Determine the (X, Y) coordinate at the center of the cell enclosing the given text.  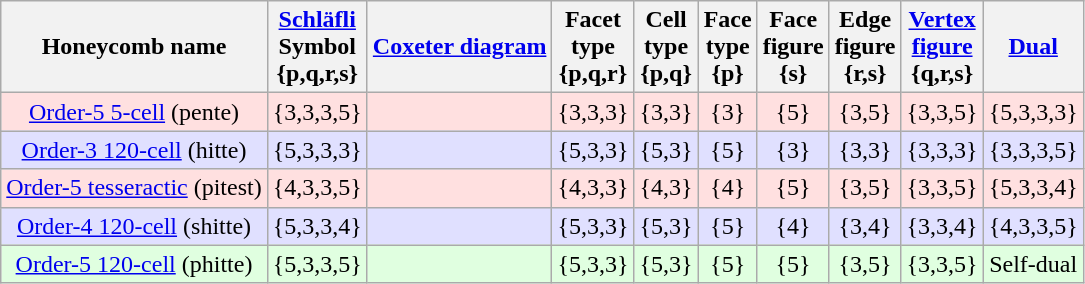
Order-5 tesseractic (pitest) (134, 188)
Celltype{p,q} (666, 47)
{4,3} (666, 188)
Facettype{p,q,r} (593, 47)
{3,3,4} (942, 226)
Honeycomb name (134, 47)
Dual (1033, 47)
Order-4 120-cell (shitte) (134, 226)
Order-5 120-cell (phitte) (134, 264)
Order-3 120-cell (hitte) (134, 150)
Coxeter diagram (460, 47)
Facefigure{s} (793, 47)
Order-5 5-cell (pente) (134, 112)
Self-dual (1033, 264)
{3,4} (865, 226)
Vertexfigure{q,r,s} (942, 47)
{5,3,3,5} (317, 264)
Edgefigure{r,s} (865, 47)
SchläfliSymbol{p,q,r,s} (317, 47)
{4,3,3} (593, 188)
Facetype{p} (728, 47)
